For the text-containing cell, return its midpoint in [x, y] coordinate format. 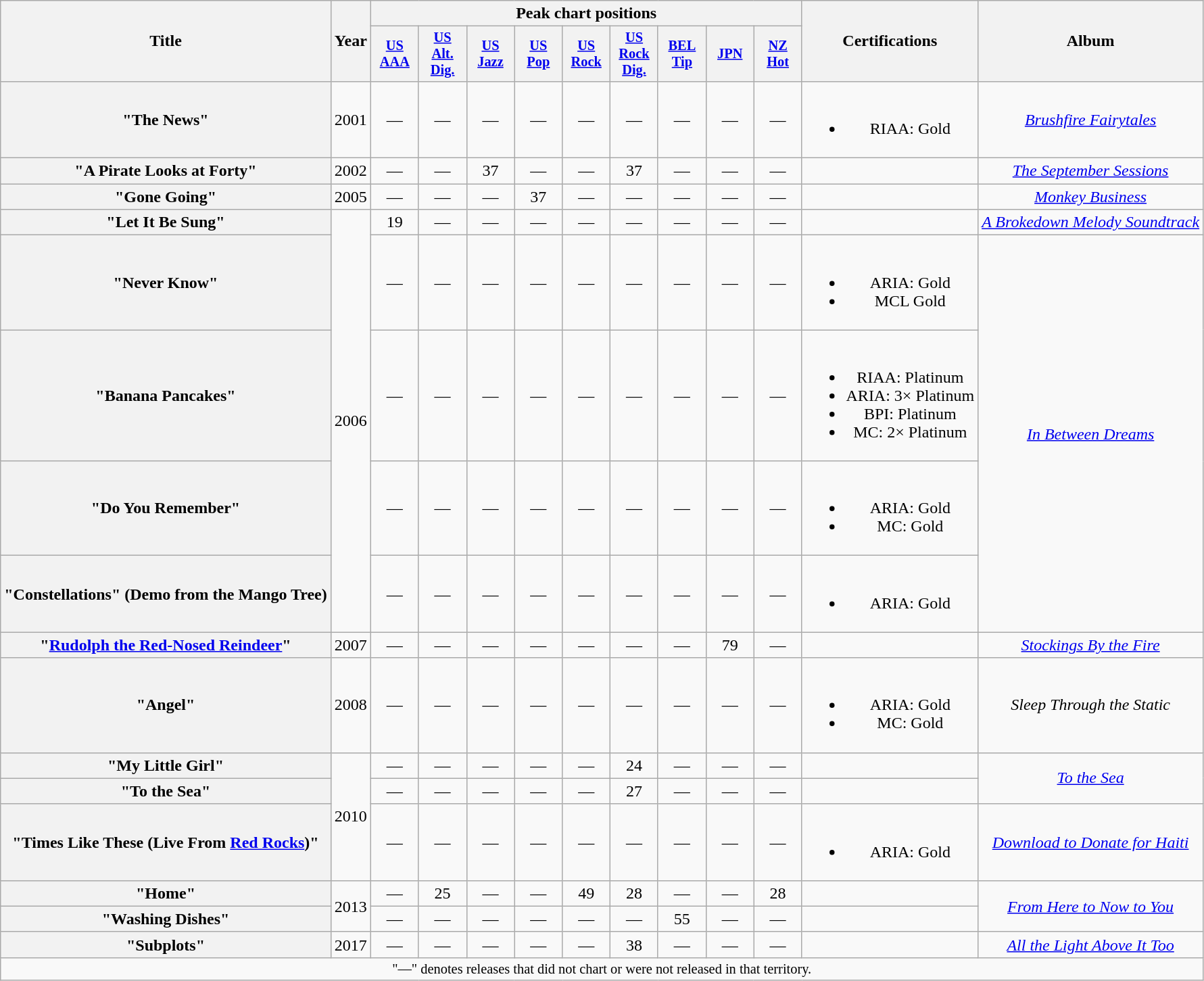
24 [634, 765]
2013 [350, 906]
Sleep Through the Static [1091, 705]
All the Light Above It Too [1091, 944]
BELTip [681, 54]
USAAA [395, 54]
"Never Know" [166, 283]
USJazz [491, 54]
"Rudolph the Red-Nosed Reindeer" [166, 645]
2006 [350, 421]
USRock [587, 54]
"To the Sea" [166, 791]
RIAA: Gold [890, 119]
"Angel" [166, 705]
38 [634, 944]
"A Pirate Looks at Forty" [166, 171]
Year [350, 41]
Album [1091, 41]
Certifications [890, 41]
Brushfire Fairytales [1091, 119]
The September Sessions [1091, 171]
"Do You Remember" [166, 508]
27 [634, 791]
79 [730, 645]
ARIA: GoldMCL Gold [890, 283]
Monkey Business [1091, 197]
RIAA: PlatinumARIA: 3× PlatinumBPI: PlatinumMC: 2× Platinum [890, 396]
A Brokedown Melody Soundtrack [1091, 222]
JPN [730, 54]
55 [681, 919]
"Gone Going" [166, 197]
USAlt.Dig. [442, 54]
"Constellations" (Demo from the Mango Tree) [166, 594]
2008 [350, 705]
"—" denotes releases that did not chart or were not released in that territory. [602, 969]
2001 [350, 119]
NZHot [777, 54]
"Times Like These (Live From Red Rocks)" [166, 842]
In Between Dreams [1091, 434]
2010 [350, 817]
2005 [350, 197]
To the Sea [1091, 778]
From Here to Now to You [1091, 906]
"Home" [166, 893]
"The News" [166, 119]
25 [442, 893]
Download to Donate for Haiti [1091, 842]
"Washing Dishes" [166, 919]
2002 [350, 171]
"Let It Be Sung" [166, 222]
Stockings By the Fire [1091, 645]
2017 [350, 944]
2007 [350, 645]
"Banana Pancakes" [166, 396]
Title [166, 41]
USRockDig. [634, 54]
Peak chart positions [586, 14]
49 [587, 893]
"My Little Girl" [166, 765]
19 [395, 222]
"Subplots" [166, 944]
USPop [538, 54]
